From the cell containing the given text, extract its center point as [X, Y] coordinate. 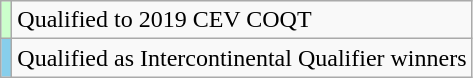
Qualified to 2019 CEV COQT [242, 20]
Qualified as Intercontinental Qualifier winners [242, 58]
